Search for the cell housing the specified text and yield its [X, Y] center coordinate. 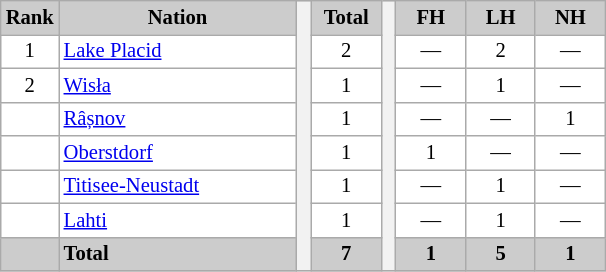
5 [501, 254]
Titisee-Neustadt [178, 186]
7 [346, 254]
FH [431, 17]
Wisła [178, 85]
Lake Placid [178, 51]
NH [570, 17]
Nation [178, 17]
LH [501, 17]
Rank [30, 17]
Lahti [178, 220]
Râșnov [178, 119]
Oberstdorf [178, 153]
